Provide the [x, y] coordinate of the cell's center where the given text is located.  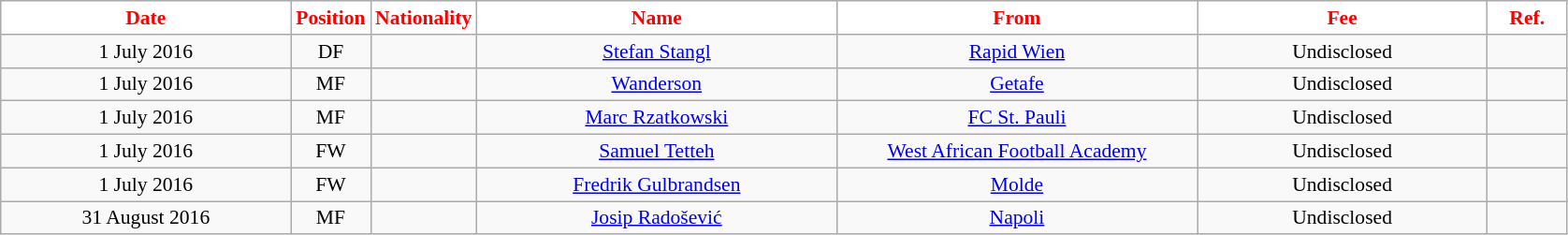
Wanderson [657, 84]
Samuel Tetteh [657, 152]
Nationality [423, 18]
31 August 2016 [146, 218]
Name [657, 18]
Fee [1343, 18]
Marc Rzatkowski [657, 118]
Rapid Wien [1016, 51]
Getafe [1016, 84]
West African Football Academy [1016, 152]
Josip Radošević [657, 218]
Ref. [1527, 18]
Fredrik Gulbrandsen [657, 184]
Position [331, 18]
Napoli [1016, 218]
Stefan Stangl [657, 51]
Molde [1016, 184]
DF [331, 51]
FC St. Pauli [1016, 118]
From [1016, 18]
Date [146, 18]
